Output the (X, Y) coordinate of the center of the cell containing the given text.  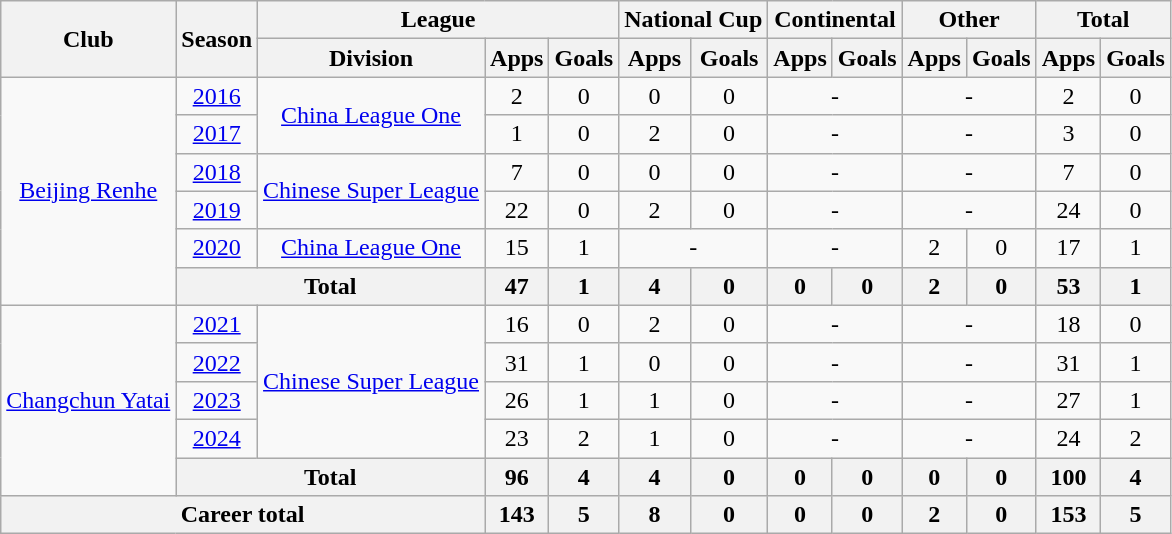
96 (517, 477)
2017 (217, 134)
53 (1068, 286)
Beijing Renhe (88, 191)
23 (517, 438)
153 (1068, 515)
3 (1068, 134)
Club (88, 39)
Division (372, 58)
Continental (835, 20)
143 (517, 515)
Career total (243, 515)
16 (517, 324)
League (438, 20)
Changchun Yatai (88, 400)
18 (1068, 324)
17 (1068, 248)
47 (517, 286)
National Cup (694, 20)
22 (517, 210)
2018 (217, 172)
26 (517, 400)
27 (1068, 400)
15 (517, 248)
2020 (217, 248)
2016 (217, 96)
2022 (217, 362)
2023 (217, 400)
Other (969, 20)
100 (1068, 477)
2019 (217, 210)
2024 (217, 438)
2021 (217, 324)
Season (217, 39)
8 (655, 515)
